Return the [X, Y] coordinate for the center point of the cell that contains the specified text.  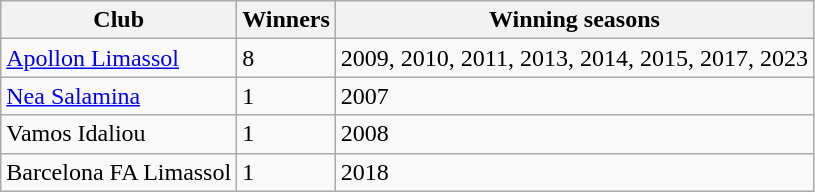
2009, 2010, 2011, 2013, 2014, 2015, 2017, 2023 [574, 58]
Winners [286, 20]
Vamos Idaliou [119, 134]
Winning seasons [574, 20]
Nea Salamina [119, 96]
Barcelona FA Limassol [119, 172]
Club [119, 20]
8 [286, 58]
2008 [574, 134]
Apollon Limassol [119, 58]
2018 [574, 172]
2007 [574, 96]
